Output the (x, y) coordinate of the center of the cell containing the given text.  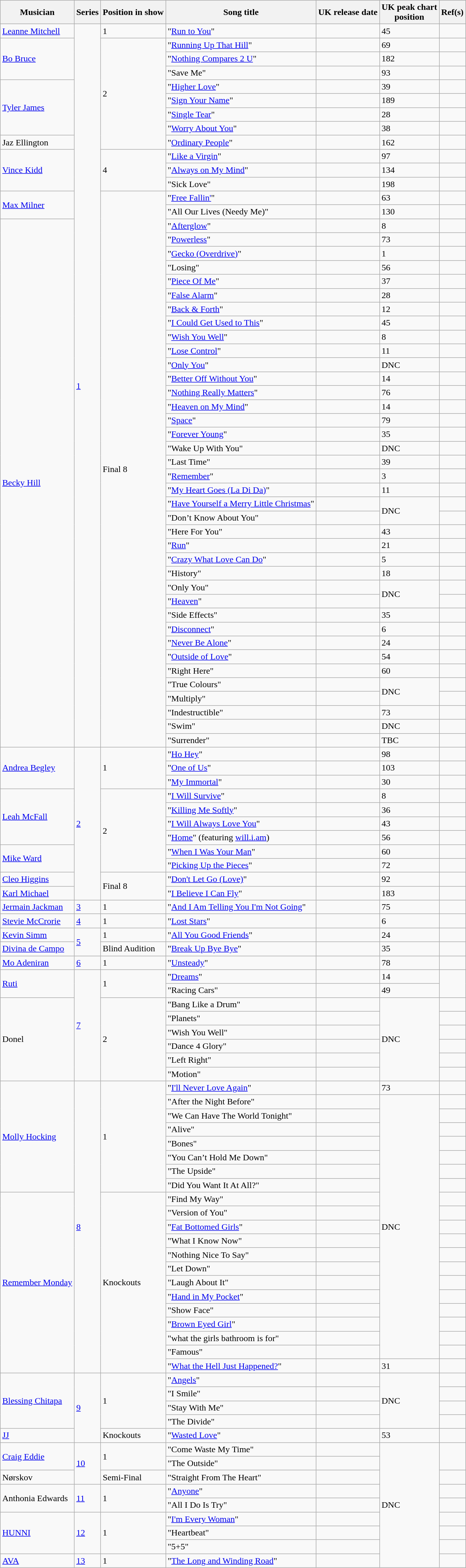
"I Believe I Can Fly" (241, 893)
Song title (241, 12)
54 (409, 657)
Anthonia Edwards (37, 1498)
Cleo Higgins (37, 879)
"What I Know Now" (241, 1241)
"Side Effects" (241, 615)
Max Milner (37, 205)
162 (409, 142)
"One of Us" (241, 768)
"My Heart Goes (La Di Da)" (241, 490)
"Angels" (241, 1380)
"Sign Your Name" (241, 100)
"What the Hell Just Happened?" (241, 1366)
"Forever Young" (241, 434)
97 (409, 156)
"Back & Forth" (241, 309)
"Fat Bottomed Girls" (241, 1227)
Remember Monday (37, 1282)
"I'm Every Woman" (241, 1519)
"Brown Eyed Girl" (241, 1324)
Andrea Begley (37, 768)
"Gecko (Overdrive)" (241, 254)
"Save Me" (241, 73)
37 (409, 281)
18 (409, 573)
Kevin Simm (37, 935)
"Afterglow" (241, 226)
Vince Kidd (37, 170)
103 (409, 768)
"Nothing Really Matters" (241, 392)
182 (409, 59)
"The Upside" (241, 1171)
"Running Up That Hill" (241, 45)
"Powerless" (241, 240)
"I'll Never Love Again" (241, 1088)
21 (409, 545)
"Run to You" (241, 31)
"Don't Let Go (Love)" (241, 879)
"Bones" (241, 1143)
"I Will Always Love You" (241, 823)
"Sick Love" (241, 184)
UK peak chartposition (409, 12)
"Alive" (241, 1130)
"Show Face" (241, 1310)
"The Long and Winding Road" (241, 1561)
"Never Be Alone" (241, 643)
189 (409, 100)
"Motion" (241, 1074)
"Single Tear" (241, 114)
"Nothing Nice To Say" (241, 1255)
"Did You Want It At All?" (241, 1185)
Donel (37, 1039)
"Indestructible" (241, 712)
UK release date (348, 12)
Divina de Campo (37, 949)
"Bang Like a Drum" (241, 1004)
78 (409, 963)
"Ordinary People" (241, 142)
183 (409, 893)
"Losing" (241, 267)
"Piece Of Me" (241, 281)
10 (87, 1463)
79 (409, 420)
Jermain Jackman (37, 907)
76 (409, 392)
"Here For You" (241, 532)
"Like a Virgin" (241, 156)
"Disconnect" (241, 629)
"My Immortal" (241, 782)
"Straight From The Heart" (241, 1477)
130 (409, 212)
"Unsteady" (241, 963)
49 (409, 990)
"History" (241, 573)
72 (409, 865)
134 (409, 170)
HUNNI (37, 1533)
53 (409, 1435)
JJ (37, 1435)
"what the girls bathroom is for" (241, 1338)
Blessing Chitapa (37, 1401)
"Hand in My Pocket" (241, 1297)
"You Can’t Hold Me Down" (241, 1157)
"Don’t Know About You" (241, 518)
"Stay With Me" (241, 1408)
"True Colours" (241, 685)
"Crazy What Love Can Do" (241, 559)
"We Can Have The World Tonight" (241, 1116)
198 (409, 184)
"Laugh About It" (241, 1282)
"Last Time" (241, 462)
"And I Am Telling You I'm Not Going" (241, 907)
30 (409, 782)
Karl Michael (37, 893)
"Killing Me Softly" (241, 810)
93 (409, 73)
"Space" (241, 420)
"I Smile" (241, 1394)
9 (87, 1408)
Bo Bruce (37, 59)
"Version of You" (241, 1213)
"Famous" (241, 1352)
"All Our Lives (Needy Me)" (241, 212)
"Run" (241, 545)
"Always on My Mind" (241, 170)
Musician (37, 12)
Stevie McCrorie (37, 921)
"Remember" (241, 476)
Ruti (37, 983)
13 (87, 1561)
TBC (409, 740)
"Planets" (241, 1018)
"Dance 4 Glory" (241, 1046)
Series (87, 12)
36 (409, 810)
69 (409, 45)
"Dreams" (241, 977)
AVA (37, 1561)
"After the Night Before" (241, 1102)
"Nothing Compares 2 U" (241, 59)
"Higher Love" (241, 87)
Tyler James (37, 107)
"5+5" (241, 1547)
"Break Up Bye Bye" (241, 949)
"Lost Stars" (241, 921)
"Surrender" (241, 740)
"Multiply" (241, 699)
"Anyone" (241, 1491)
98 (409, 754)
75 (409, 907)
"Heaven on My Mind" (241, 407)
Leah McFall (37, 817)
Nørskov (37, 1477)
"Right Here" (241, 671)
92 (409, 879)
Jaz Ellington (37, 142)
"Find My Way" (241, 1199)
"All I Do Is Try" (241, 1505)
Mike Ward (37, 859)
"The Outside" (241, 1463)
Blind Audition (133, 949)
Semi-Final (133, 1477)
"Worry About You" (241, 128)
"Wasted Love" (241, 1435)
"Picking Up the Pieces" (241, 865)
Position in show (133, 12)
"Left Right" (241, 1060)
"Home" (featuring will.i.am) (241, 837)
"All You Good Friends" (241, 935)
Ref(s) (452, 12)
Molly Hocking (37, 1137)
"Swim" (241, 726)
Becky Hill (37, 483)
"Racing Cars" (241, 990)
"I Could Get Used to This" (241, 323)
Craig Eddie (37, 1456)
31 (409, 1366)
"False Alarm" (241, 295)
Leanne Mitchell (37, 31)
"Come Waste My Time" (241, 1449)
"Better Off Without You" (241, 378)
"Wake Up With You" (241, 448)
"Lose Control" (241, 351)
7 (87, 1025)
"Ho Hey" (241, 754)
Mo Adeniran (37, 963)
63 (409, 198)
"Heaven" (241, 601)
"Have Yourself a Merry Little Christmas" (241, 504)
"Heartbeat" (241, 1533)
"The Divide" (241, 1422)
"Free Fallin'" (241, 198)
"Let Down" (241, 1268)
"I Will Survive" (241, 796)
"When I Was Your Man" (241, 852)
38 (409, 128)
"Outside of Love" (241, 657)
